Extract the (X, Y) coordinate from the center of the cell holding the provided text.  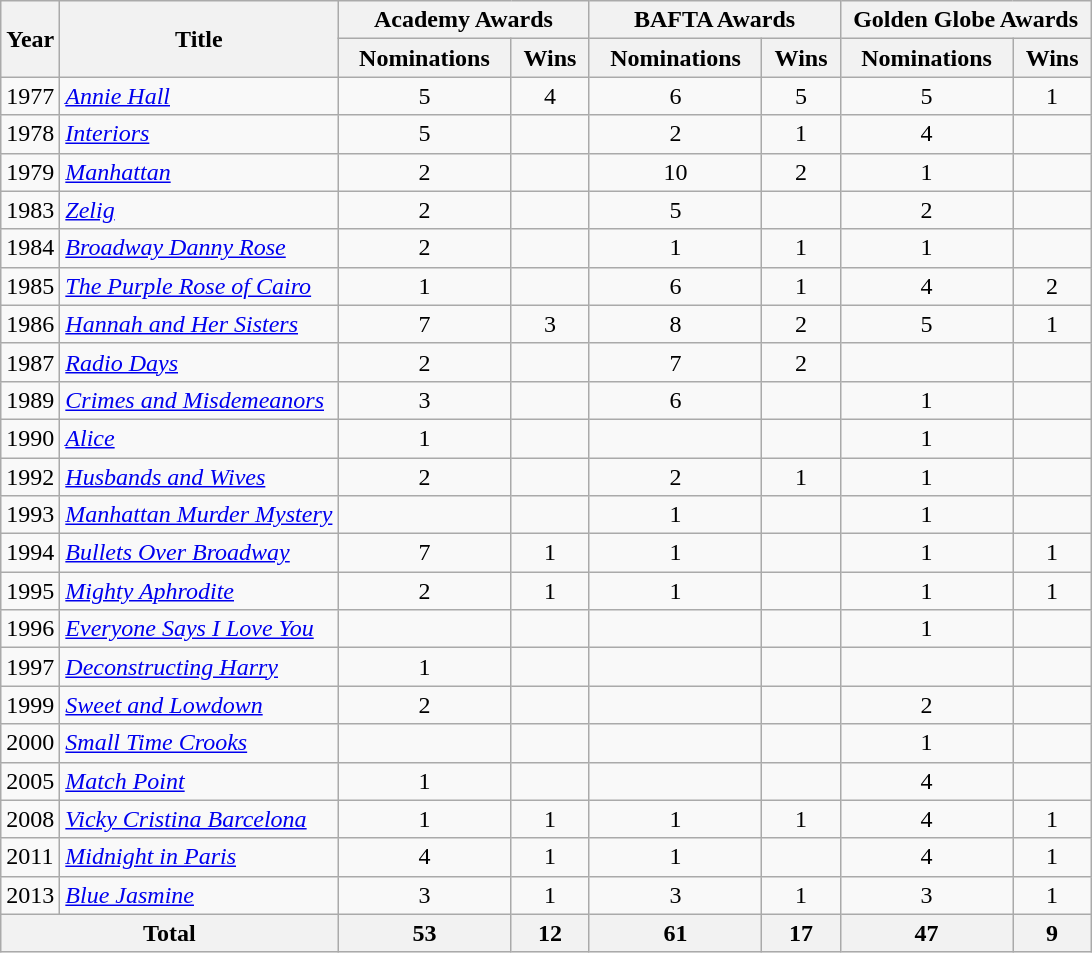
1999 (30, 705)
61 (676, 933)
Hannah and Her Sisters (199, 324)
53 (424, 933)
Alice (199, 438)
Total (170, 933)
Vicky Cristina Barcelona (199, 819)
1994 (30, 553)
Year (30, 39)
1995 (30, 591)
17 (801, 933)
1984 (30, 248)
Deconstructing Harry (199, 667)
1987 (30, 362)
47 (926, 933)
1992 (30, 477)
Broadway Danny Rose (199, 248)
BAFTA Awards (714, 20)
Manhattan (199, 172)
2005 (30, 781)
9 (1052, 933)
1983 (30, 210)
Midnight in Paris (199, 857)
1989 (30, 400)
The Purple Rose of Cairo (199, 286)
2008 (30, 819)
10 (676, 172)
1979 (30, 172)
Everyone Says I Love You (199, 629)
Annie Hall (199, 96)
2000 (30, 743)
1990 (30, 438)
Match Point (199, 781)
Radio Days (199, 362)
Title (199, 39)
1993 (30, 515)
12 (550, 933)
Blue Jasmine (199, 895)
Crimes and Misdemeanors (199, 400)
Husbands and Wives (199, 477)
Zelig (199, 210)
1978 (30, 134)
Interiors (199, 134)
Manhattan Murder Mystery (199, 515)
Golden Globe Awards (966, 20)
2013 (30, 895)
Mighty Aphrodite (199, 591)
Bullets Over Broadway (199, 553)
1985 (30, 286)
1977 (30, 96)
Sweet and Lowdown (199, 705)
1997 (30, 667)
Small Time Crooks (199, 743)
1986 (30, 324)
1996 (30, 629)
8 (676, 324)
2011 (30, 857)
Academy Awards (464, 20)
